Identify which cell holds the provided text, then report its (x, y) central coordinate. 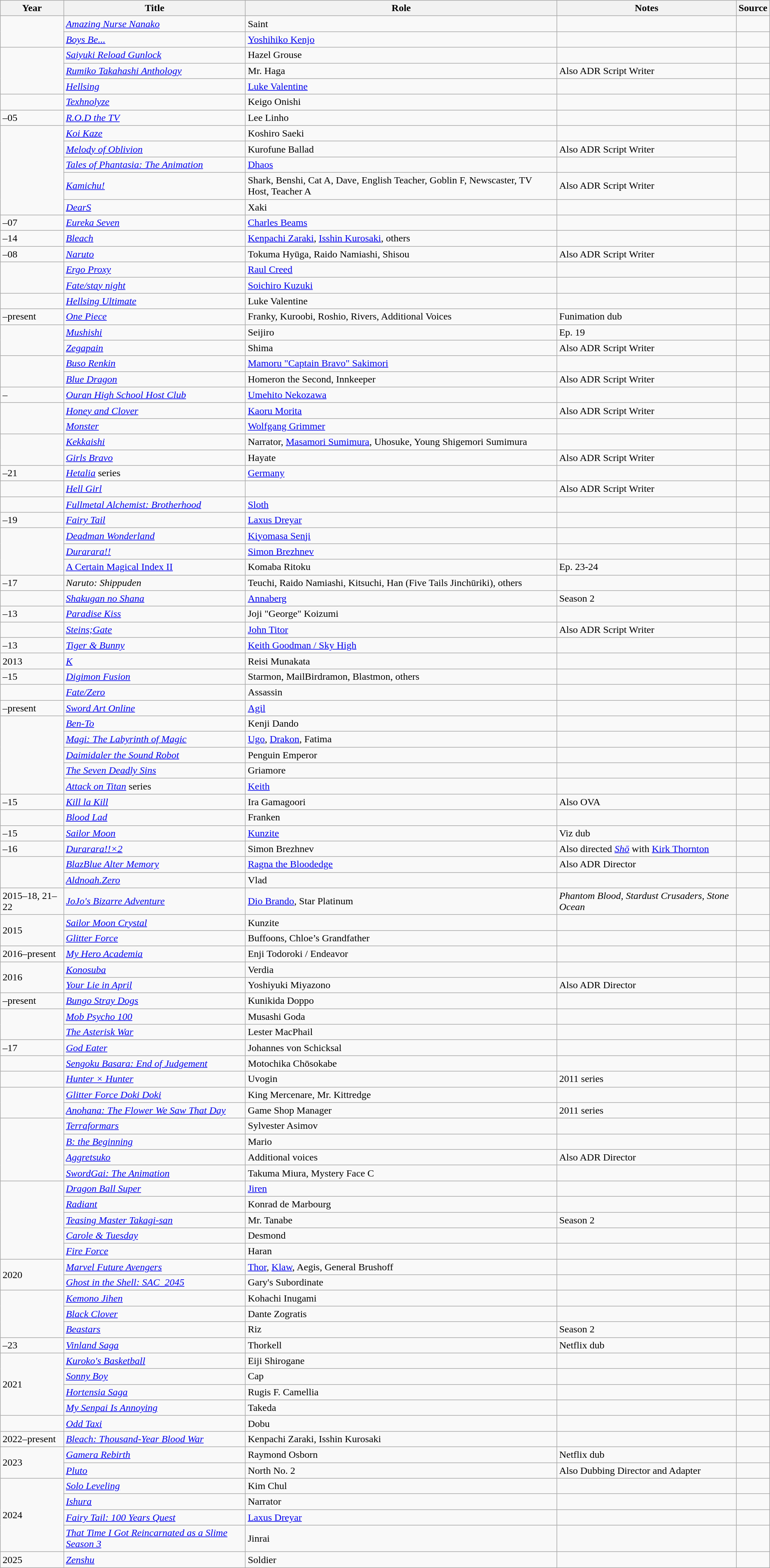
Eureka Seven (155, 223)
Dragon Ball Super (155, 1188)
Verdia (401, 969)
Kurofune Ballad (401, 149)
Ep. 23-24 (647, 567)
Monster (155, 426)
2013 (32, 661)
Dhaos (401, 164)
Paradise Kiss (155, 614)
Vinland Saga (155, 1345)
God Eater (155, 1048)
Fairy Tail (155, 520)
Wolfgang Grimmer (401, 426)
Sengoku Basara: End of Judgement (155, 1063)
Franken (401, 818)
Aldnoah.Zero (155, 880)
Kekkaishi (155, 442)
Shark, Benshi, Cat A, Dave, English Teacher, Goblin F, Newscaster, TV Host, Teacher A (401, 186)
Soichiro Kuzuki (401, 285)
Kemono Jihen (155, 1298)
Gamera Rebirth (155, 1455)
Starmon, MailBirdramon, Blastmon, others (401, 676)
Saint (401, 24)
Sword Art Online (155, 708)
2015–18, 21–22 (32, 901)
Desmond (401, 1236)
Penguin Emperor (401, 755)
Griamore (401, 771)
Takuma Miura, Mystery Face C (401, 1173)
Konrad de Marbourg (401, 1204)
Black Clover (155, 1314)
Hunter × Hunter (155, 1079)
Soldier (401, 1560)
John Titor (401, 630)
Fate/Zero (155, 692)
Raul Creed (401, 270)
Magi: The Labyrinth of Magic (155, 739)
Glitter Force Doki Doki (155, 1095)
Source (753, 8)
Keith (401, 786)
Mushishi (155, 332)
Hellsing Ultimate (155, 301)
One Piece (155, 317)
Hell Girl (155, 489)
Kim Chul (401, 1486)
North No. 2 (401, 1470)
Anohana: The Flower We Saw That Day (155, 1110)
2021 (32, 1384)
Tales of Phantasia: The Animation (155, 164)
Agil (401, 708)
Deadman Wonderland (155, 536)
Jiren (401, 1188)
Mr. Tanabe (401, 1220)
Cap (401, 1376)
Kill la Kill (155, 802)
2020 (32, 1275)
Hortensia Saga (155, 1392)
Also Dubbing Director and Adapter (647, 1470)
–16 (32, 849)
Kiyomasa Senji (401, 536)
Ishura (155, 1502)
Funimation dub (647, 317)
Thor, Klaw, Aegis, General Brushoff (401, 1267)
Konosuba (155, 969)
Komaba Ritoku (401, 567)
Homeron the Second, Innkeeper (401, 379)
The Asterisk War (155, 1032)
Glitter Force (155, 938)
Notes (647, 8)
Yoshiyuki Miyazono (401, 985)
A Certain Magical Index II (155, 567)
Tokuma Hyūga, Raido Namiashi, Shisou (401, 254)
King Mercenare, Mr. Kittredge (401, 1095)
Additional voices (401, 1157)
That Time I Got Reincarnated as a Slime Season 3 (155, 1539)
Pluto (155, 1470)
2016 (32, 977)
–05 (32, 118)
Role (401, 8)
Beastars (155, 1329)
Narrator (401, 1502)
Mob Psycho 100 (155, 1017)
Umehito Nekozawa (401, 395)
The Seven Deadly Sins (155, 771)
R.O.D the TV (155, 118)
Raymond Osborn (401, 1455)
Koshiro Saeki (401, 133)
Hellsing (155, 86)
Game Shop Manager (401, 1110)
Fairy Tail: 100 Years Quest (155, 1517)
Dante Zogratis (401, 1314)
Charles Beams (401, 223)
2024 (32, 1515)
Ep. 19 (647, 332)
Boys Be... (155, 39)
2025 (32, 1560)
Sloth (401, 505)
Durarara!!×2 (155, 849)
Buffoons, Chloe’s Grandfather (401, 938)
Steins;Gate (155, 630)
Ragna the Bloodedge (401, 864)
Ghost in the Shell: SAC_2045 (155, 1283)
BlazBlue Alter Memory (155, 864)
Kenpachi Zaraki, Isshin Kurosaki, others (401, 239)
Motochika Chōsokabe (401, 1063)
My Senpai Is Annoying (155, 1408)
Hazel Grouse (401, 55)
Viz dub (647, 833)
Ouran High School Host Club (155, 395)
– (32, 395)
Solo Leveling (155, 1486)
Melody of Oblivion (155, 149)
Ira Gamagoori (401, 802)
–14 (32, 239)
–07 (32, 223)
Terraformars (155, 1126)
Zenshu (155, 1560)
Thorkell (401, 1345)
Shima (401, 348)
Fire Force (155, 1251)
Your Lie in April (155, 985)
Kohachi Inugami (401, 1298)
Kenji Dando (401, 724)
Mr. Haga (401, 71)
Carole & Tuesday (155, 1236)
Rumiko Takahashi Anthology (155, 71)
Reisi Munakata (401, 661)
2015 (32, 930)
Uvogin (401, 1079)
–21 (32, 473)
Assassin (401, 692)
Girls Bravo (155, 458)
Tiger & Bunny (155, 645)
Franky, Kuroobi, Roshio, Rivers, Additional Voices (401, 317)
Lee Linho (401, 118)
DearS (155, 207)
B: the Beginning (155, 1142)
Johannes von Schicksal (401, 1048)
Bleach: Thousand-Year Blood War (155, 1439)
Also directed Shō with Kirk Thornton (647, 849)
–19 (32, 520)
–08 (32, 254)
Title (155, 8)
2022–present (32, 1439)
Ben-To (155, 724)
Hetalia series (155, 473)
Also OVA (647, 802)
Lester MacPhail (401, 1032)
Dobu (401, 1423)
JoJo's Bizarre Adventure (155, 901)
Annaberg (401, 598)
Sylvester Asimov (401, 1126)
Naruto (155, 254)
–23 (32, 1345)
Ergo Proxy (155, 270)
Kunikida Doppo (401, 1001)
Kaoru Morita (401, 410)
Hayate (401, 458)
Jinrai (401, 1539)
Phantom Blood, Stardust Crusaders, Stone Ocean (647, 901)
Takeda (401, 1408)
Koi Kaze (155, 133)
Daimidaler the Sound Robot (155, 755)
Dio Brando, Star Platinum (401, 901)
Gary's Subordinate (401, 1283)
Eiji Shirogane (401, 1361)
Teuchi, Raido Namiashi, Kitsuchi, Han (Five Tails Jinchūriki), others (401, 583)
Radiant (155, 1204)
Durarara!! (155, 551)
Xaki (401, 207)
Texhnolyze (155, 102)
Sailor Moon Crystal (155, 922)
Sailor Moon (155, 833)
Kuroko's Basketball (155, 1361)
Mario (401, 1142)
Joji "George" Koizumi (401, 614)
Teasing Master Takagi-san (155, 1220)
Musashi Goda (401, 1017)
Buso Renkin (155, 364)
Honey and Clover (155, 410)
2023 (32, 1462)
Ugo, Drakon, Fatima (401, 739)
Amazing Nurse Nanako (155, 24)
Naruto: Shippuden (155, 583)
Keigo Onishi (401, 102)
Kamichu! (155, 186)
Vlad (401, 880)
Enji Todoroki / Endeavor (401, 954)
Blue Dragon (155, 379)
Attack on Titan series (155, 786)
Bleach (155, 239)
Narrator, Masamori Sumimura, Uhosuke, Young Shigemori Sumimura (401, 442)
Bungo Stray Dogs (155, 1001)
Marvel Future Avengers (155, 1267)
Digimon Fusion (155, 676)
Riz (401, 1329)
Zegapain (155, 348)
Rugis F. Camellia (401, 1392)
Sonny Boy (155, 1376)
Yoshihiko Kenjo (401, 39)
My Hero Academia (155, 954)
Saiyuki Reload Gunlock (155, 55)
Germany (401, 473)
Fullmetal Alchemist: Brotherhood (155, 505)
Keith Goodman / Sky High (401, 645)
Blood Lad (155, 818)
Shakugan no Shana (155, 598)
2016–present (32, 954)
Aggretsuko (155, 1157)
Haran (401, 1251)
Odd Taxi (155, 1423)
Year (32, 8)
Mamoru "Captain Bravo" Sakimori (401, 364)
Fate/stay night (155, 285)
K (155, 661)
Kenpachi Zaraki, Isshin Kurosaki (401, 1439)
SwordGai: The Animation (155, 1173)
Seijiro (401, 332)
